Identify which cell holds the provided text, then report its [x, y] central coordinate. 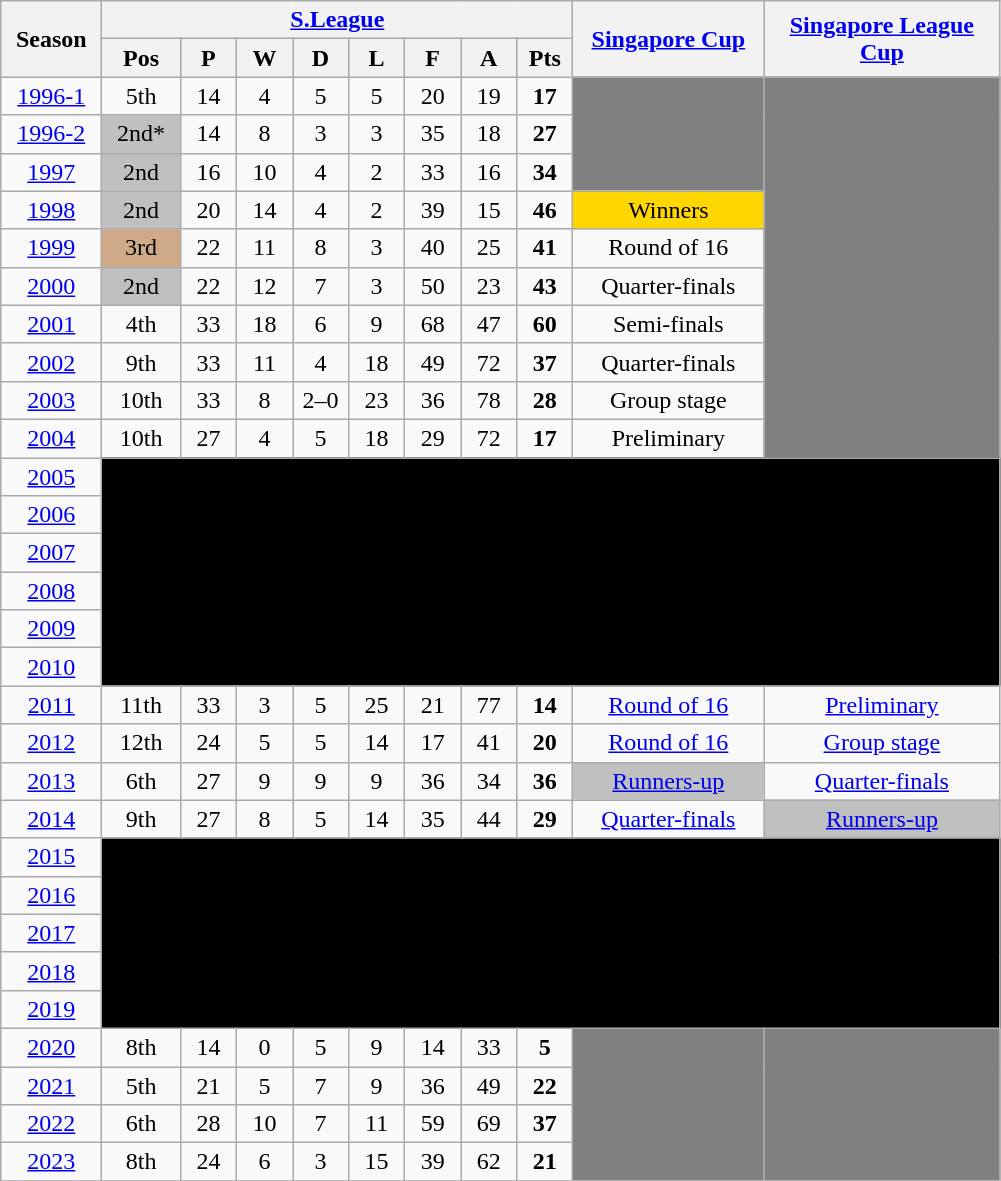
2017 [52, 933]
46 [545, 210]
2001 [52, 324]
Semi-finals [668, 324]
2010 [52, 667]
2003 [52, 400]
D [320, 58]
P [208, 58]
2023 [52, 1162]
2014 [52, 819]
2007 [52, 553]
60 [545, 324]
1998 [52, 210]
F [433, 58]
2016 [52, 895]
2000 [52, 286]
2018 [52, 971]
2011 [52, 705]
2013 [52, 781]
2009 [52, 629]
Winners [668, 210]
47 [489, 324]
2020 [52, 1047]
A [489, 58]
2nd* [142, 134]
50 [433, 286]
Pts [545, 58]
Season [52, 39]
Singapore League Cup [882, 39]
1996-1 [52, 96]
19 [489, 96]
2002 [52, 362]
Pos [142, 58]
12 [264, 286]
2022 [52, 1124]
1999 [52, 248]
L [377, 58]
1997 [52, 172]
40 [433, 248]
Singapore Cup [668, 39]
78 [489, 400]
S.League [338, 20]
2006 [52, 515]
3rd [142, 248]
2004 [52, 438]
4th [142, 324]
44 [489, 819]
11th [142, 705]
68 [433, 324]
1996-2 [52, 134]
69 [489, 1124]
59 [433, 1124]
0 [264, 1047]
2021 [52, 1085]
W [264, 58]
2–0 [320, 400]
77 [489, 705]
2019 [52, 1009]
2015 [52, 857]
2008 [52, 591]
43 [545, 286]
12th [142, 743]
2012 [52, 743]
62 [489, 1162]
2005 [52, 477]
